Determine the [X, Y] coordinate at the center of the cell enclosing the given text.  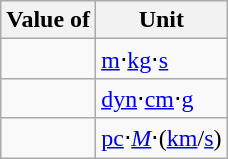
m⋅kg⋅s [162, 59]
pc⋅M⋅(km/s) [162, 138]
Value of [48, 20]
Unit [162, 20]
dyn⋅cm⋅g [162, 98]
